Identify which cell holds the provided text, then report its (x, y) central coordinate. 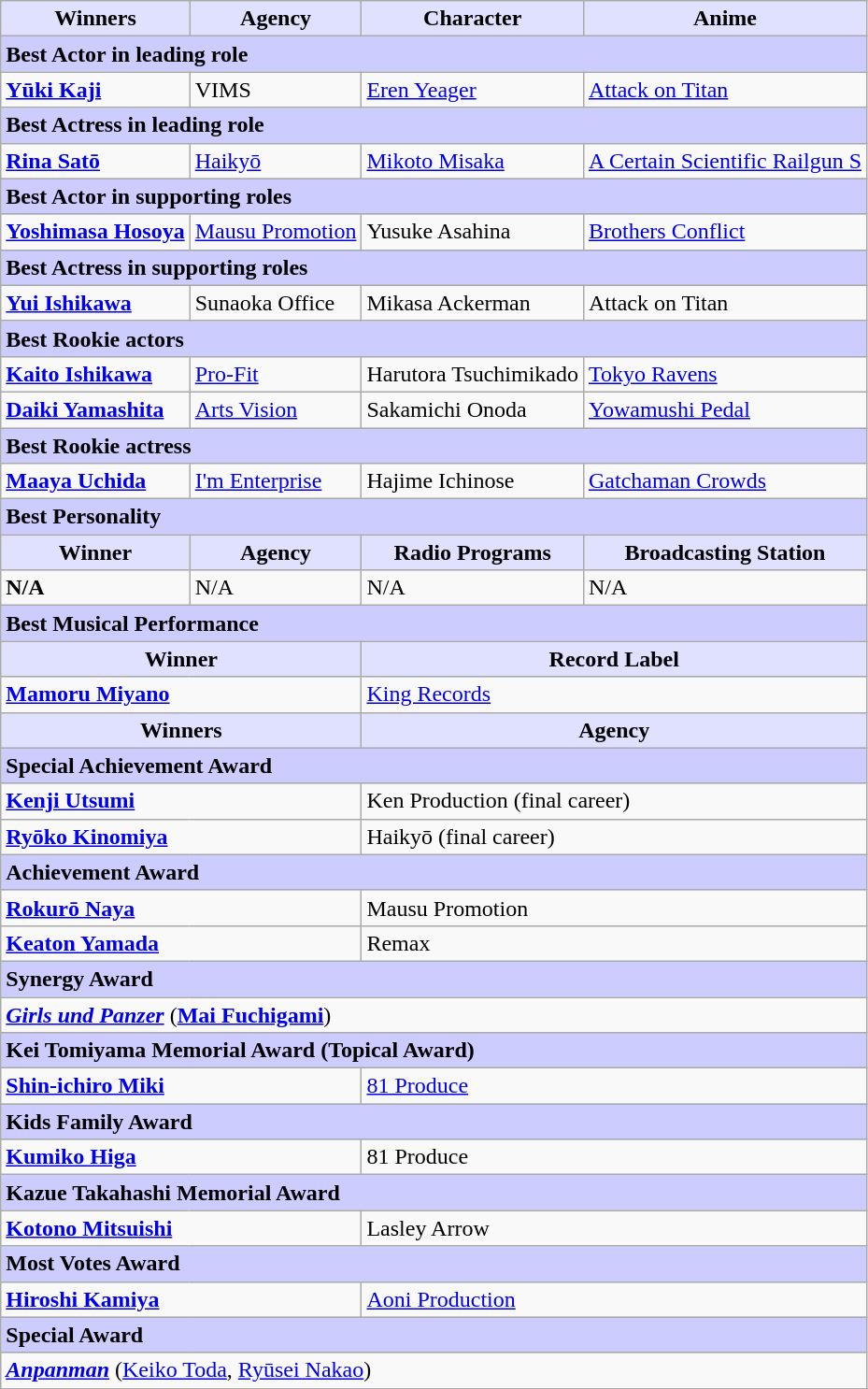
King Records (615, 694)
Broadcasting Station (725, 552)
Kids Family Award (434, 1122)
Harutora Tsuchimikado (473, 374)
Best Actress in supporting roles (434, 267)
Kumiko Higa (181, 1157)
Best Actor in supporting roles (434, 196)
Remax (615, 943)
Aoni Production (615, 1299)
Kazue Takahashi Memorial Award (434, 1193)
Yui Ishikawa (95, 303)
Ryōko Kinomiya (181, 837)
Best Actress in leading role (434, 125)
Best Rookie actress (434, 446)
Special Award (434, 1335)
Haikyō (final career) (615, 837)
Record Label (615, 659)
Yoshimasa Hosoya (95, 232)
Girls und Panzer (Mai Fuchigami) (434, 1014)
Special Achievement Award (434, 766)
Brothers Conflict (725, 232)
Lasley Arrow (615, 1228)
Synergy Award (434, 979)
Mamoru Miyano (181, 694)
Keaton Yamada (181, 943)
A Certain Scientific Railgun S (725, 161)
Anpanman (Keiko Toda, Ryūsei Nakao) (434, 1370)
Yowamushi Pedal (725, 409)
I'm Enterprise (276, 481)
Sakamichi Onoda (473, 409)
Radio Programs (473, 552)
Arts Vision (276, 409)
Sunaoka Office (276, 303)
Character (473, 19)
Ken Production (final career) (615, 801)
Rokurō Naya (181, 908)
VIMS (276, 90)
Kotono Mitsuishi (181, 1228)
Yusuke Asahina (473, 232)
Achievement Award (434, 872)
Shin-ichiro Miki (181, 1086)
Most Votes Award (434, 1264)
Haikyō (276, 161)
Eren Yeager (473, 90)
Best Rookie actors (434, 338)
Hiroshi Kamiya (181, 1299)
Best Personality (434, 517)
Maaya Uchida (95, 481)
Yūki Kaji (95, 90)
Tokyo Ravens (725, 374)
Daiki Yamashita (95, 409)
Kenji Utsumi (181, 801)
Rina Satō (95, 161)
Mikoto Misaka (473, 161)
Hajime Ichinose (473, 481)
Mikasa Ackerman (473, 303)
Best Actor in leading role (434, 54)
Pro-Fit (276, 374)
Anime (725, 19)
Gatchaman Crowds (725, 481)
Best Musical Performance (434, 623)
Kaito Ishikawa (95, 374)
Kei Tomiyama Memorial Award (Topical Award) (434, 1051)
